Provide the [X, Y] coordinate of the cell's center where the given text is located.  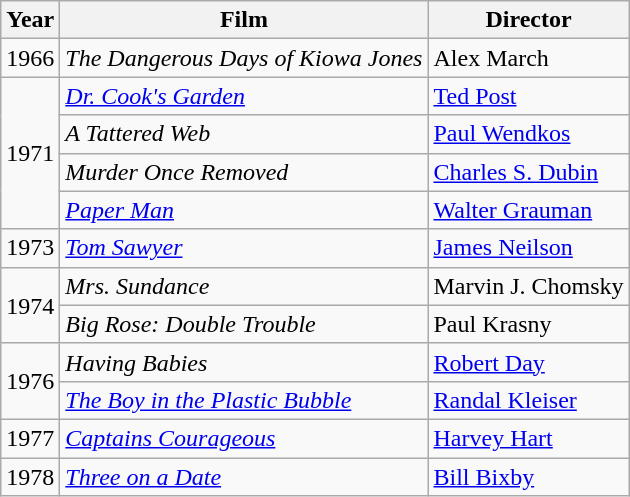
Film [244, 20]
Mrs. Sundance [244, 286]
Murder Once Removed [244, 172]
The Boy in the Plastic Bubble [244, 400]
Walter Grauman [528, 210]
Harvey Hart [528, 438]
1973 [30, 248]
Paper Man [244, 210]
Alex March [528, 58]
Bill Bixby [528, 477]
James Neilson [528, 248]
Ted Post [528, 96]
1978 [30, 477]
The Dangerous Days of Kiowa Jones [244, 58]
Randal Kleiser [528, 400]
Marvin J. Chomsky [528, 286]
Big Rose: Double Trouble [244, 324]
1976 [30, 381]
Having Babies [244, 362]
Captains Courageous [244, 438]
Dr. Cook's Garden [244, 96]
1966 [30, 58]
Three on a Date [244, 477]
1977 [30, 438]
Robert Day [528, 362]
Tom Sawyer [244, 248]
Paul Krasny [528, 324]
Year [30, 20]
1971 [30, 153]
Paul Wendkos [528, 134]
Director [528, 20]
Charles S. Dubin [528, 172]
A Tattered Web [244, 134]
1974 [30, 305]
